Return [X, Y] of the center of cell containing provided text 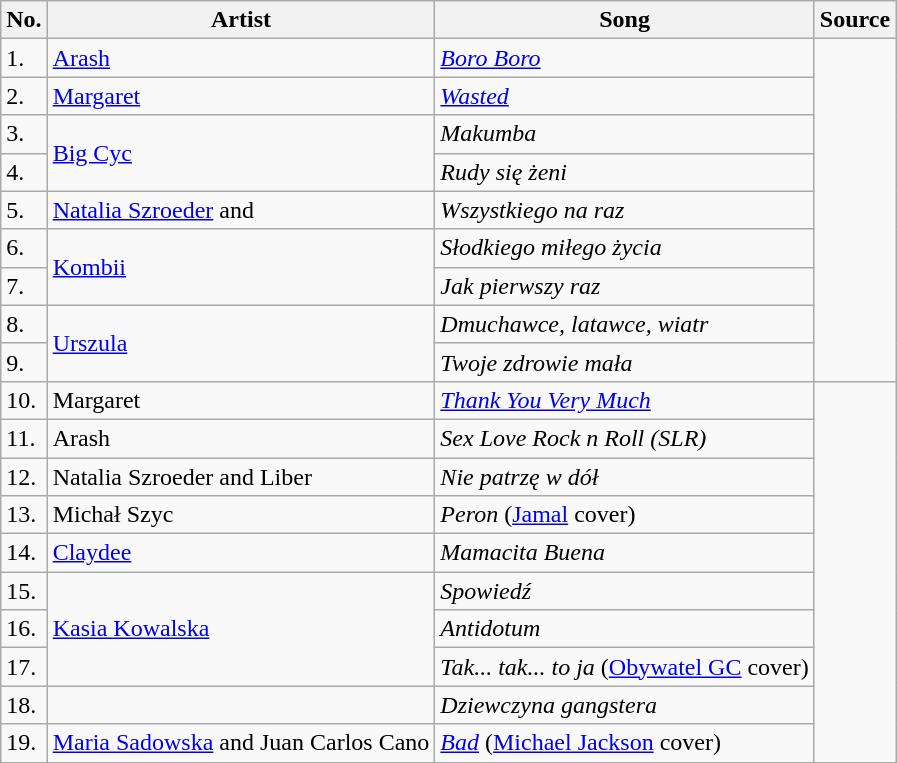
9. [24, 362]
Maria Sadowska and Juan Carlos Cano [241, 743]
7. [24, 286]
Peron (Jamal cover) [624, 515]
14. [24, 553]
Spowiedź [624, 591]
Natalia Szroeder and [241, 210]
Wasted [624, 96]
Twoje zdrowie mała [624, 362]
16. [24, 629]
3. [24, 134]
No. [24, 20]
18. [24, 705]
11. [24, 438]
13. [24, 515]
Dmuchawce, latawce, wiatr [624, 324]
Mamacita Buena [624, 553]
Nie patrzę w dół [624, 477]
Thank You Very Much [624, 400]
Kasia Kowalska [241, 629]
Makumba [624, 134]
Boro Boro [624, 58]
Jak pierwszy raz [624, 286]
Source [854, 20]
5. [24, 210]
Sex Love Rock n Roll (SLR) [624, 438]
Bad (Michael Jackson cover) [624, 743]
Rudy się żeni [624, 172]
19. [24, 743]
Kombii [241, 267]
Dziewczyna gangstera [624, 705]
Natalia Szroeder and Liber [241, 477]
12. [24, 477]
Urszula [241, 343]
Artist [241, 20]
Słodkiego miłego życia [624, 248]
Tak... tak... to ja (Obywatel GC cover) [624, 667]
8. [24, 324]
15. [24, 591]
4. [24, 172]
Antidotum [624, 629]
6. [24, 248]
Wszystkiego na raz [624, 210]
Big Cyc [241, 153]
10. [24, 400]
Song [624, 20]
Michał Szyc [241, 515]
2. [24, 96]
Claydee [241, 553]
1. [24, 58]
17. [24, 667]
